Return (x, y) of the center of cell containing provided text 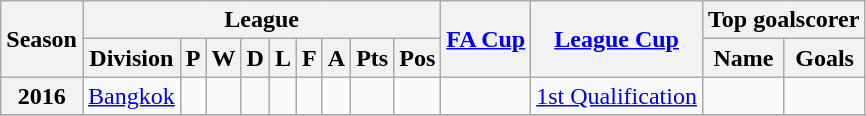
Division (131, 58)
Top goalscorer (783, 20)
Season (42, 39)
Goals (824, 58)
League (261, 20)
P (193, 58)
A (336, 58)
F (310, 58)
Name (743, 58)
Bangkok (131, 96)
L (282, 58)
2016 (42, 96)
Pts (372, 58)
Pos (418, 58)
FA Cup (486, 39)
League Cup (617, 39)
D (255, 58)
W (224, 58)
1st Qualification (617, 96)
